Find where the given text appears and provide that cell's center as [x, y] coordinate. 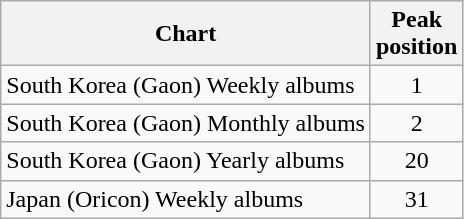
South Korea (Gaon) Yearly albums [186, 161]
1 [416, 85]
Peakposition [416, 34]
South Korea (Gaon) Weekly albums [186, 85]
2 [416, 123]
South Korea (Gaon) Monthly albums [186, 123]
20 [416, 161]
Japan (Oricon) Weekly albums [186, 199]
31 [416, 199]
Chart [186, 34]
